Locate the cell with the specified text and output its (X, Y) center coordinate. 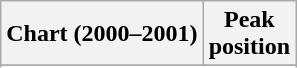
Peakposition (249, 34)
Chart (2000–2001) (102, 34)
